Find where the given text appears and provide that cell's center as (x, y) coordinate. 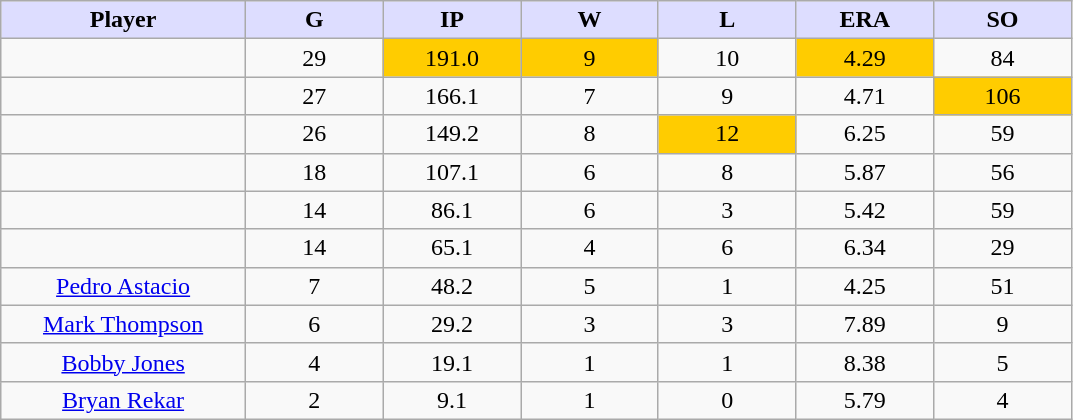
48.2 (452, 286)
19.1 (452, 362)
IP (452, 20)
W (590, 20)
4.29 (865, 58)
SO (1003, 20)
27 (314, 96)
65.1 (452, 248)
ERA (865, 20)
6.34 (865, 248)
6.25 (865, 134)
149.2 (452, 134)
5.42 (865, 210)
4.71 (865, 96)
56 (1003, 172)
Mark Thompson (124, 324)
26 (314, 134)
107.1 (452, 172)
84 (1003, 58)
G (314, 20)
Pedro Astacio (124, 286)
Player (124, 20)
18 (314, 172)
5.87 (865, 172)
86.1 (452, 210)
Bobby Jones (124, 362)
51 (1003, 286)
106 (1003, 96)
2 (314, 400)
166.1 (452, 96)
191.0 (452, 58)
12 (727, 134)
9.1 (452, 400)
29.2 (452, 324)
L (727, 20)
4.25 (865, 286)
10 (727, 58)
5.79 (865, 400)
Bryan Rekar (124, 400)
8.38 (865, 362)
0 (727, 400)
7.89 (865, 324)
